Pinpoint the cell where the given text exists, returning its [X, Y] midpoint coordinate. 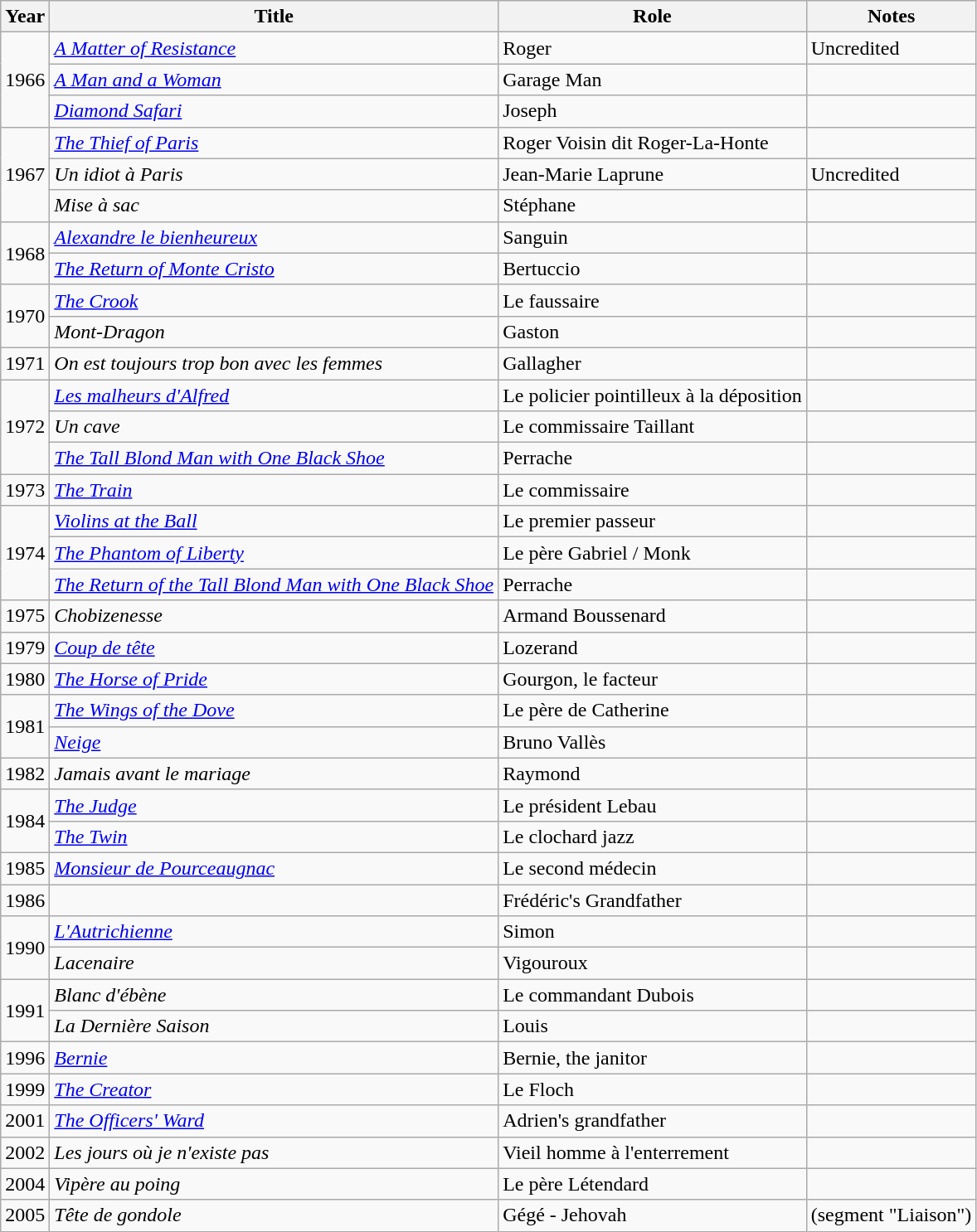
Le père de Catherine [653, 711]
Le clochard jazz [653, 837]
Jean-Marie Laprune [653, 174]
Diamond Safari [274, 111]
Vipère au poing [274, 1184]
Vigouroux [653, 963]
2004 [25, 1184]
The Thief of Paris [274, 143]
Stéphane [653, 206]
Monsieur de Pourceaugnac [274, 868]
1986 [25, 900]
Le commissaire Taillant [653, 427]
On est toujours trop bon avec les femmes [274, 363]
A Man and a Woman [274, 80]
1990 [25, 948]
Lozerand [653, 648]
The Return of the Tall Blond Man with One Black Shoe [274, 584]
Le père Gabriel / Monk [653, 553]
Les malheurs d'Alfred [274, 395]
Le père Létendard [653, 1184]
Le premier passeur [653, 521]
Gourgon, le facteur [653, 679]
Bertuccio [653, 269]
Mise à sac [274, 206]
Coup de tête [274, 648]
1971 [25, 363]
Roger [653, 48]
Simon [653, 932]
(segment "Liaison") [891, 1215]
Blanc d'ébène [274, 995]
Vieil homme à l'enterrement [653, 1152]
1980 [25, 679]
Le faussaire [653, 300]
1999 [25, 1089]
1974 [25, 553]
Un cave [274, 427]
The Horse of Pride [274, 679]
The Officers' Ward [274, 1121]
2002 [25, 1152]
Sanguin [653, 237]
Roger Voisin dit Roger-La-Honte [653, 143]
2005 [25, 1215]
Le second médecin [653, 868]
1985 [25, 868]
Gallagher [653, 363]
Adrien's grandfather [653, 1121]
Raymond [653, 774]
Le Floch [653, 1089]
1973 [25, 490]
The Wings of the Dove [274, 711]
Gaston [653, 332]
Le commandant Dubois [653, 995]
Bernie, the janitor [653, 1058]
1972 [25, 427]
1991 [25, 1011]
L'Autrichienne [274, 932]
Louis [653, 1026]
The Judge [274, 805]
Year [25, 17]
2001 [25, 1121]
The Return of Monte Cristo [274, 269]
Gégé - Jehovah [653, 1215]
1968 [25, 253]
The Phantom of Liberty [274, 553]
A Matter of Resistance [274, 48]
Les jours où je n'existe pas [274, 1152]
Tête de gondole [274, 1215]
1981 [25, 726]
1970 [25, 316]
Neige [274, 742]
Joseph [653, 111]
Garage Man [653, 80]
Role [653, 17]
The Train [274, 490]
1975 [25, 616]
Violins at the Ball [274, 521]
Frédéric's Grandfather [653, 900]
Lacenaire [274, 963]
Alexandre le bienheureux [274, 237]
Le président Lebau [653, 805]
Notes [891, 17]
1996 [25, 1058]
1966 [25, 80]
Le commissaire [653, 490]
Bernie [274, 1058]
Mont-Dragon [274, 332]
Title [274, 17]
The Tall Blond Man with One Black Shoe [274, 458]
1982 [25, 774]
Le policier pointilleux à la déposition [653, 395]
1967 [25, 174]
The Twin [274, 837]
Armand Boussenard [653, 616]
Un idiot à Paris [274, 174]
Chobizenesse [274, 616]
Bruno Vallès [653, 742]
Jamais avant le mariage [274, 774]
The Crook [274, 300]
1984 [25, 821]
1979 [25, 648]
The Creator [274, 1089]
La Dernière Saison [274, 1026]
